Detect which cell encompasses the target text, then output its (x, y) center coordinate. 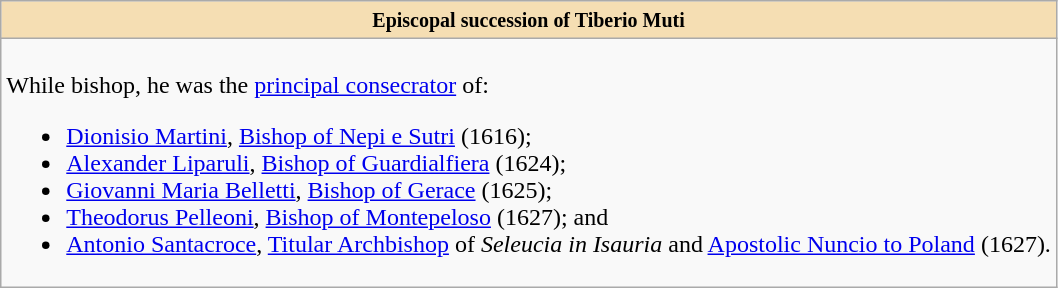
Episcopal succession of Tiberio Muti (529, 20)
